Return the (X, Y) coordinate for the center point of the cell that contains the specified text.  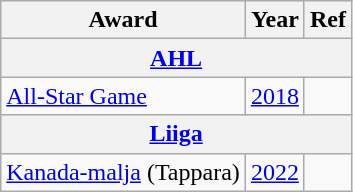
2022 (274, 172)
Ref (328, 20)
AHL (176, 58)
Year (274, 20)
All-Star Game (124, 96)
Award (124, 20)
2018 (274, 96)
Liiga (176, 134)
Kanada-malja (Tappara) (124, 172)
